Return [X, Y] of the center of cell containing provided text 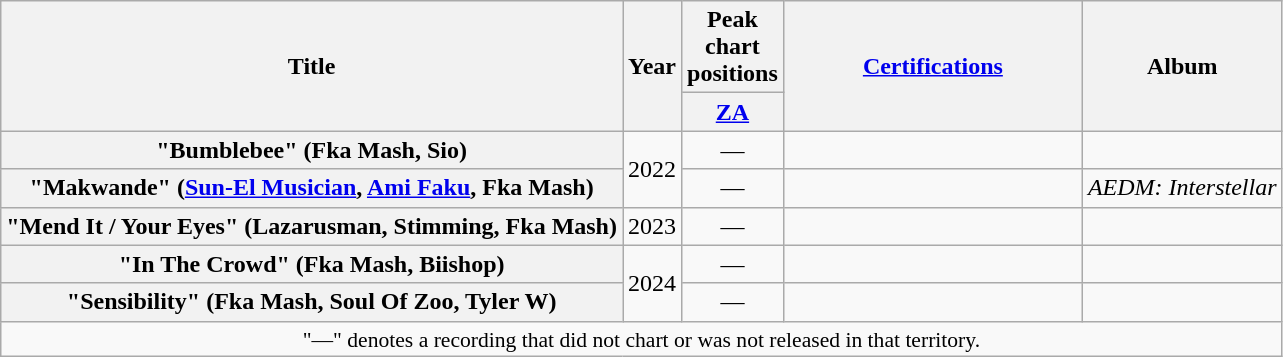
"—" denotes a recording that did not chart or was not released in that territory. [642, 339]
2023 [652, 226]
ZA [733, 112]
2022 [652, 169]
"Sensibility" (Fka Mash, Soul Of Zoo, Tyler W) [312, 302]
Certifications [932, 66]
Title [312, 66]
"Bumblebee" (Fka Mash, Sio) [312, 150]
"Mend It / Your Eyes" (Lazarusman, Stimming, Fka Mash) [312, 226]
Album [1182, 66]
AEDM: Interstellar [1182, 188]
Peak chart positions [733, 47]
"In The Crowd" (Fka Mash, Biishop) [312, 264]
2024 [652, 283]
"Makwande" (Sun-El Musician, Ami Faku, Fka Mash) [312, 188]
Year [652, 66]
